Output the (X, Y) coordinate of the center of the cell containing the given text.  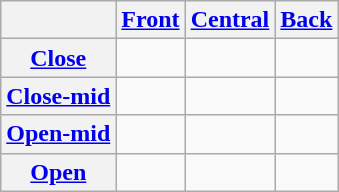
Front (150, 20)
Open (58, 172)
Central (230, 20)
Close (58, 58)
Back (306, 20)
Close-mid (58, 96)
Open-mid (58, 134)
